Identify which cell holds the provided text, then report its (X, Y) central coordinate. 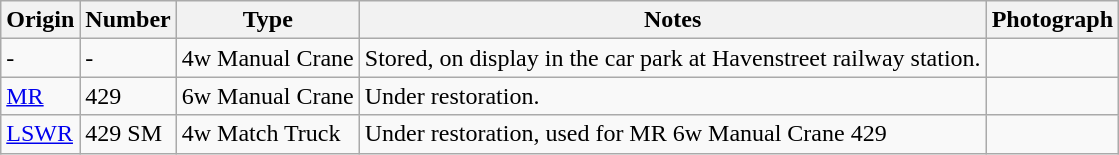
Stored, on display in the car park at Havenstreet railway station. (672, 58)
429 SM (128, 134)
Type (268, 20)
4w Manual Crane (268, 58)
LSWR (40, 134)
Origin (40, 20)
6w Manual Crane (268, 96)
MR (40, 96)
Under restoration, used for MR 6w Manual Crane 429 (672, 134)
Notes (672, 20)
4w Match Truck (268, 134)
Photograph (1052, 20)
Number (128, 20)
429 (128, 96)
Under restoration. (672, 96)
